Output the [x, y] coordinate of the center of the cell containing the given text.  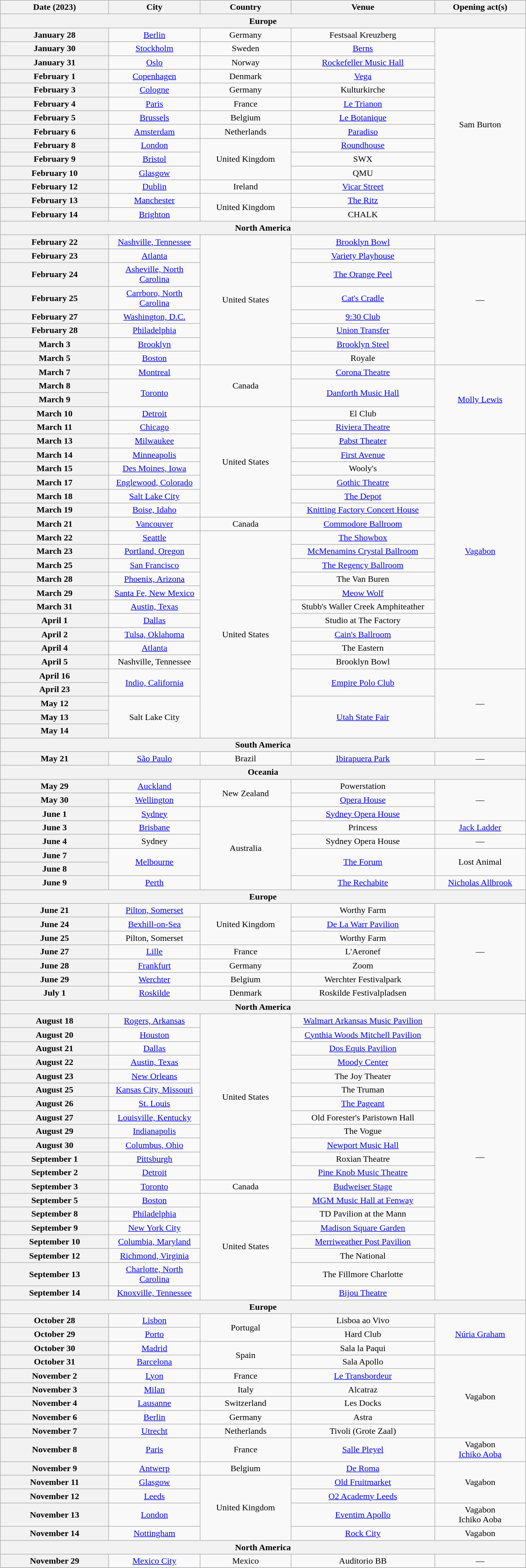
Pittsburgh [155, 1159]
February 25 [54, 298]
Le Botanique [363, 118]
Werchter Festivalpark [363, 979]
Astra [363, 1417]
March 10 [54, 413]
Sweden [245, 49]
March 8 [54, 386]
Tulsa, Oklahoma [155, 634]
February 24 [54, 274]
June 7 [54, 855]
Le Trianon [363, 104]
August 21 [54, 1048]
Australia [245, 848]
Mexico City [155, 1561]
April 1 [54, 620]
Lausanne [155, 1403]
Berns [363, 49]
February 1 [54, 76]
Columbus, Ohio [155, 1145]
March 28 [54, 579]
June 21 [54, 910]
Porto [155, 1334]
Alcatraz [363, 1390]
September 1 [54, 1159]
Utrecht [155, 1431]
Festsaal Kreuzberg [363, 35]
Roskilde Festivalpladsen [363, 993]
October 30 [54, 1348]
Commodore Ballroom [363, 524]
The Van Buren [363, 579]
Spain [245, 1355]
September 13 [54, 1274]
November 8 [54, 1449]
Country [245, 7]
February 23 [54, 256]
The Vogue [363, 1131]
Bristol [155, 159]
September 3 [54, 1186]
March 15 [54, 469]
Brooklyn [155, 344]
November 12 [54, 1496]
March 3 [54, 344]
Milwaukee [155, 441]
February 13 [54, 201]
April 16 [54, 676]
Carrboro, North Carolina [155, 298]
March 22 [54, 538]
New Zealand [245, 793]
Louisville, Kentucky [155, 1118]
Princess [363, 827]
Amsterdam [155, 131]
De Roma [363, 1468]
April 2 [54, 634]
June 27 [54, 952]
Sala la Paqui [363, 1348]
June 28 [54, 966]
August 22 [54, 1062]
Des Moines, Iowa [155, 469]
Roskilde [155, 993]
Nicholas Allbrook [480, 883]
Old Fruitmarket [363, 1482]
Englewood, Colorado [155, 482]
City [155, 7]
Cain's Ballroom [363, 634]
Copenhagen [155, 76]
9:30 Club [363, 317]
Danforth Music Hall [363, 392]
February 3 [54, 90]
Lisbon [155, 1321]
September 8 [54, 1214]
Meow Wolf [363, 593]
Sam Burton [480, 125]
Indio, California [155, 683]
Bijou Theatre [363, 1293]
Paradiso [363, 131]
January 30 [54, 49]
Roxian Theatre [363, 1159]
Lyon [155, 1376]
Frankfurt [155, 966]
Studio at The Factory [363, 620]
The Ritz [363, 201]
Ibirapuera Park [363, 758]
Vega [363, 76]
March 21 [54, 524]
New Orleans [155, 1076]
Pabst Theater [363, 441]
Old Forester's Paristown Hall [363, 1118]
Cologne [155, 90]
Stockholm [155, 49]
August 18 [54, 1021]
October 29 [54, 1334]
Ireland [245, 187]
March 14 [54, 455]
Lisboa ao Vivo [363, 1321]
Núria Graham [480, 1334]
November 7 [54, 1431]
June 24 [54, 924]
Vancouver [155, 524]
November 9 [54, 1468]
Italy [245, 1390]
Cat's Cradle [363, 298]
São Paulo [155, 758]
February 14 [54, 214]
Asheville, North Carolina [155, 274]
Norway [245, 62]
Vicar Street [363, 187]
Indianapolis [155, 1131]
Knitting Factory Concert House [363, 510]
MGM Music Hall at Fenway [363, 1200]
The Forum [363, 862]
Rogers, Arkansas [155, 1021]
March 7 [54, 372]
November 3 [54, 1390]
Wooly's [363, 469]
Brazil [245, 758]
November 6 [54, 1417]
February 9 [54, 159]
June 1 [54, 814]
August 26 [54, 1104]
November 4 [54, 1403]
Melbourne [155, 862]
April 5 [54, 662]
Houston [155, 1034]
Richmond, Virginia [155, 1255]
Seattle [155, 538]
March 19 [54, 510]
Kulturkirche [363, 90]
February 12 [54, 187]
Portland, Oregon [155, 551]
The Showbox [363, 538]
August 20 [54, 1034]
January 28 [54, 35]
September 10 [54, 1242]
Manchester [155, 201]
Salle Pleyel [363, 1449]
November 2 [54, 1376]
Utah State Fair [363, 717]
El Club [363, 413]
Washington, D.C. [155, 317]
McMenamins Crystal Ballroom [363, 551]
SWX [363, 159]
August 23 [54, 1076]
L'Aeronef [363, 952]
Auckland [155, 786]
Newport Music Hall [363, 1145]
Columbia, Maryland [155, 1242]
Venue [363, 7]
Tivoli (Grote Zaal) [363, 1431]
June 3 [54, 827]
October 28 [54, 1321]
November 29 [54, 1561]
San Francisco [155, 565]
March 5 [54, 358]
Moody Center [363, 1062]
May 12 [54, 703]
Cynthia Woods Mitchell Pavilion [363, 1034]
Rockefeller Music Hall [363, 62]
June 8 [54, 869]
Leeds [155, 1496]
February 28 [54, 330]
May 29 [54, 786]
Powerstation [363, 786]
Knoxville, Tennessee [155, 1293]
Roundhouse [363, 145]
TD Pavilion at the Mann [363, 1214]
February 8 [54, 145]
Brussels [155, 118]
Oceania [263, 772]
Riviera Theatre [363, 427]
Union Transfer [363, 330]
February 6 [54, 131]
Molly Lewis [480, 399]
Les Docks [363, 1403]
March 9 [54, 399]
Portugal [245, 1328]
De La Warr Pavilion [363, 924]
August 27 [54, 1118]
May 14 [54, 731]
The Rechabite [363, 883]
Switzerland [245, 1403]
Zoom [363, 966]
February 10 [54, 173]
Brisbane [155, 827]
Royale [363, 358]
Bexhill-on-Sea [155, 924]
Auditorio BB [363, 1561]
Merriweather Post Pavilion [363, 1242]
May 30 [54, 800]
October 31 [54, 1362]
The Orange Peel [363, 274]
Lost Animal [480, 862]
Variety Playhouse [363, 256]
June 29 [54, 979]
Mexico [245, 1561]
Wellington [155, 800]
Phoenix, Arizona [155, 579]
September 2 [54, 1173]
Dos Equis Pavilion [363, 1048]
August 29 [54, 1131]
February 5 [54, 118]
Brooklyn Steel [363, 344]
June 25 [54, 938]
July 1 [54, 993]
O2 Academy Leeds [363, 1496]
March 25 [54, 565]
Kansas City, Missouri [155, 1090]
Jack Ladder [480, 827]
Sala Apollo [363, 1362]
The National [363, 1255]
June 9 [54, 883]
Charlotte, North Carolina [155, 1274]
September 14 [54, 1293]
June 4 [54, 841]
The Depot [363, 496]
March 18 [54, 496]
South America [263, 745]
March 17 [54, 482]
Antwerp [155, 1468]
The Fillmore Charlotte [363, 1274]
QMU [363, 173]
The Truman [363, 1090]
The Pageant [363, 1104]
The Eastern [363, 648]
Montreal [155, 372]
Werchter [155, 979]
March 29 [54, 593]
Chicago [155, 427]
Opera House [363, 800]
November 11 [54, 1482]
May 13 [54, 717]
Madrid [155, 1348]
Barcelona [155, 1362]
The Regency Ballroom [363, 565]
Le Transbordeur [363, 1376]
Minneapolis [155, 455]
April 4 [54, 648]
Hard Club [363, 1334]
CHALK [363, 214]
March 13 [54, 441]
St. Louis [155, 1104]
Walmart Arkansas Music Pavilion [363, 1021]
Oslo [155, 62]
Corona Theatre [363, 372]
March 11 [54, 427]
Lille [155, 952]
November 13 [54, 1515]
September 5 [54, 1200]
Rock City [363, 1533]
New York City [155, 1228]
Date (2023) [54, 7]
Santa Fe, New Mexico [155, 593]
Boise, Idaho [155, 510]
September 12 [54, 1255]
March 31 [54, 606]
Empire Polo Club [363, 683]
August 30 [54, 1145]
September 9 [54, 1228]
Eventim Apollo [363, 1515]
Pine Knob Music Theatre [363, 1173]
Dublin [155, 187]
February 4 [54, 104]
March 23 [54, 551]
November 14 [54, 1533]
Milan [155, 1390]
Perth [155, 883]
Brighton [155, 214]
May 21 [54, 758]
Opening act(s) [480, 7]
January 31 [54, 62]
The Joy Theater [363, 1076]
Gothic Theatre [363, 482]
Nottingham [155, 1533]
First Avenue [363, 455]
Stubb's Waller Creek Amphiteather [363, 606]
Budweiser Stage [363, 1186]
April 23 [54, 690]
February 22 [54, 242]
August 25 [54, 1090]
February 27 [54, 317]
Madison Square Garden [363, 1228]
